Capture the cell that displays the provided text and extract its (X, Y) central coordinate. 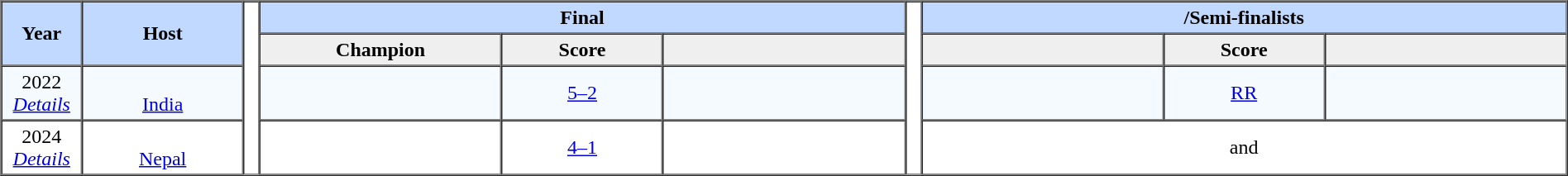
2022Details (42, 93)
Year (42, 34)
5–2 (582, 93)
Final (582, 18)
Champion (380, 50)
4–1 (582, 148)
India (162, 93)
2024Details (42, 148)
RR (1244, 93)
Nepal (162, 148)
Host (162, 34)
and (1244, 148)
/Semi-finalists (1244, 18)
